Identify which cell holds the provided text, then report its (x, y) central coordinate. 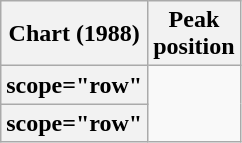
Chart (1988) (74, 34)
Peakposition (194, 34)
